Locate the cell with the specified text and output its (X, Y) center coordinate. 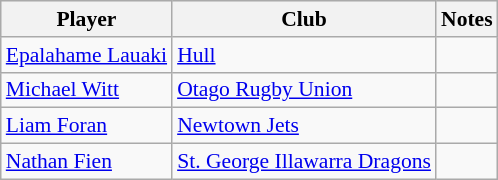
Player (86, 19)
Liam Foran (86, 126)
Nathan Fien (86, 162)
Hull (304, 55)
Michael Witt (86, 90)
Club (304, 19)
Epalahame Lauaki (86, 55)
Otago Rugby Union (304, 90)
Notes (467, 19)
Newtown Jets (304, 126)
St. George Illawarra Dragons (304, 162)
